Return (X, Y) of the center of cell containing provided text 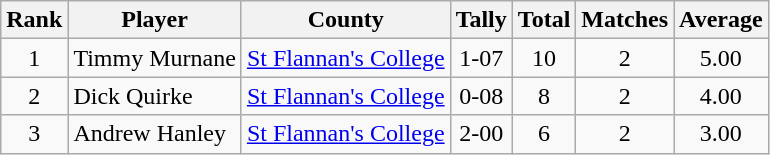
Tally (481, 20)
3.00 (722, 134)
10 (544, 58)
0-08 (481, 96)
2-00 (481, 134)
3 (34, 134)
4.00 (722, 96)
Matches (625, 20)
Andrew Hanley (155, 134)
Dick Quirke (155, 96)
Rank (34, 20)
6 (544, 134)
1 (34, 58)
8 (544, 96)
County (346, 20)
Average (722, 20)
1-07 (481, 58)
5.00 (722, 58)
Total (544, 20)
Timmy Murnane (155, 58)
Player (155, 20)
